Output the (x, y) coordinate of the center of the cell containing the given text.  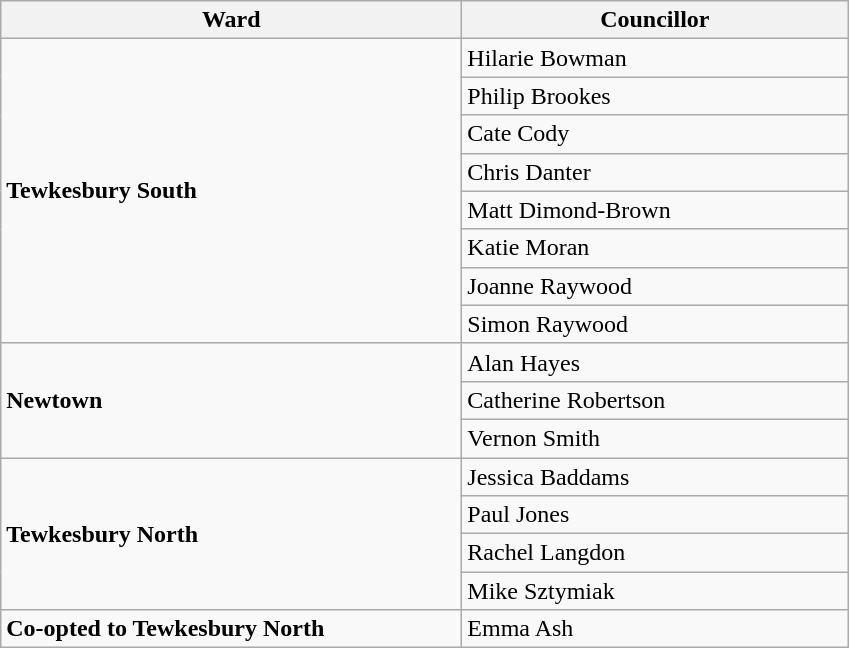
Emma Ash (655, 629)
Alan Hayes (655, 362)
Tewkesbury South (232, 191)
Cate Cody (655, 134)
Hilarie Bowman (655, 58)
Chris Danter (655, 172)
Simon Raywood (655, 324)
Matt Dimond-Brown (655, 210)
Jessica Baddams (655, 477)
Joanne Raywood (655, 286)
Paul Jones (655, 515)
Ward (232, 20)
Rachel Langdon (655, 553)
Tewkesbury North (232, 534)
Mike Sztymiak (655, 591)
Co-opted to Tewkesbury North (232, 629)
Katie Moran (655, 248)
Catherine Robertson (655, 400)
Councillor (655, 20)
Vernon Smith (655, 438)
Newtown (232, 400)
Philip Brookes (655, 96)
